Provide the [X, Y] coordinate of the cell's center where the given text is located.  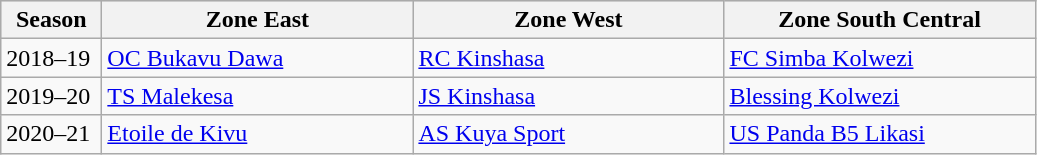
Zone East [258, 20]
Zone West [568, 20]
Blessing Kolwezi [880, 96]
TS Malekesa [258, 96]
Season [52, 20]
FC Simba Kolwezi [880, 58]
OC Bukavu Dawa [258, 58]
AS Kuya Sport [568, 134]
2019–20 [52, 96]
2018–19 [52, 58]
Etoile de Kivu [258, 134]
Zone South Central [880, 20]
JS Kinshasa [568, 96]
2020–21 [52, 134]
US Panda B5 Likasi [880, 134]
RC Kinshasa [568, 58]
